Identify which cell holds the provided text, then report its [X, Y] central coordinate. 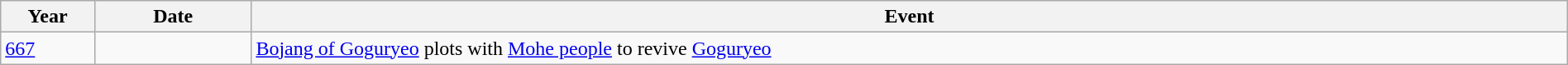
Date [172, 17]
Event [910, 17]
Bojang of Goguryeo plots with Mohe people to revive Goguryeo [910, 48]
Year [48, 17]
667 [48, 48]
